Determine the [x, y] coordinate at the center of the cell enclosing the given text.  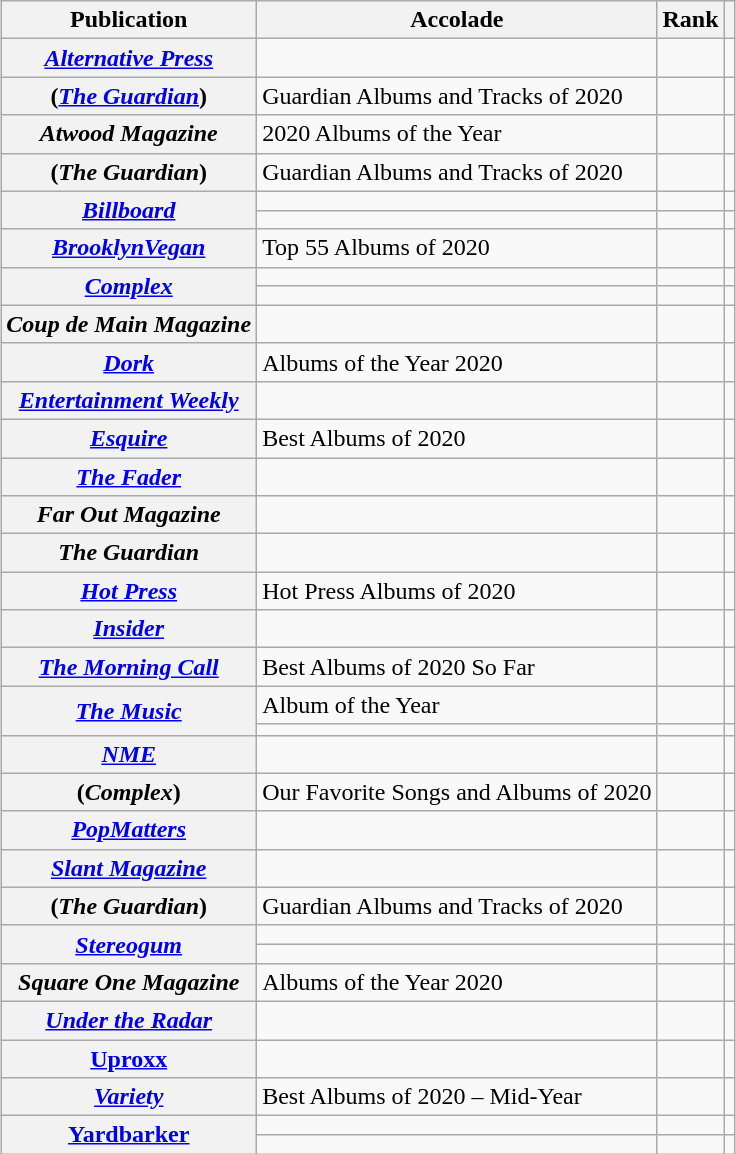
Stereogum [129, 944]
The Guardian [129, 553]
Best Albums of 2020 So Far [457, 667]
Top 55 Albums of 2020 [457, 248]
Esquire [129, 438]
Yardbarker [129, 1135]
Slant Magazine [129, 868]
Our Favorite Songs and Albums of 2020 [457, 792]
Dork [129, 362]
Uproxx [129, 1059]
Hot Press Albums of 2020 [457, 591]
Accolade [457, 20]
Billboard [129, 210]
Complex [129, 286]
Entertainment Weekly [129, 400]
Hot Press [129, 591]
Rank [690, 20]
Album of the Year [457, 705]
The Morning Call [129, 667]
Insider [129, 629]
BrooklynVegan [129, 248]
2020 Albums of the Year [457, 134]
Best Albums of 2020 [457, 438]
Publication [129, 20]
Coup de Main Magazine [129, 324]
Alternative Press [129, 58]
Best Albums of 2020 – Mid-Year [457, 1097]
Under the Radar [129, 1020]
Far Out Magazine [129, 515]
(Complex) [129, 792]
Square One Magazine [129, 982]
Variety [129, 1097]
The Fader [129, 477]
The Music [129, 710]
Atwood Magazine [129, 134]
PopMatters [129, 830]
NME [129, 754]
